Return the (x, y) coordinate for the center point of the cell that contains the specified text.  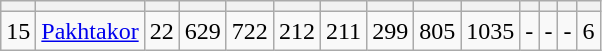
299 (390, 31)
805 (438, 31)
211 (343, 31)
15 (18, 31)
6 (588, 31)
629 (202, 31)
212 (296, 31)
Pakhtakor (90, 31)
1035 (490, 31)
722 (250, 31)
22 (162, 31)
